For the text-containing cell, return its midpoint in (X, Y) coordinate format. 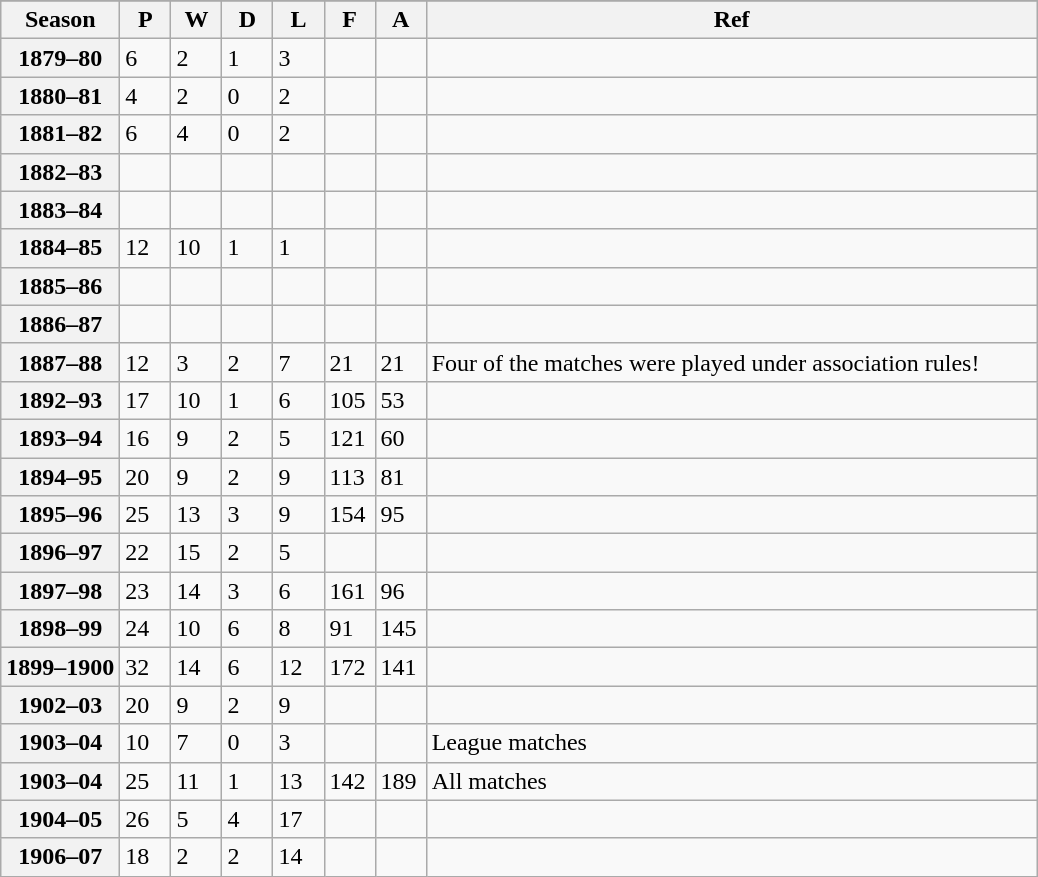
L (298, 20)
24 (146, 629)
189 (400, 781)
15 (196, 553)
60 (400, 438)
23 (146, 591)
1899–1900 (60, 667)
1906–07 (60, 857)
1898–99 (60, 629)
1887–88 (60, 362)
1879–80 (60, 58)
1902–03 (60, 705)
1896–97 (60, 553)
Ref (732, 20)
1883–84 (60, 210)
141 (400, 667)
53 (400, 400)
1881–82 (60, 134)
1894–95 (60, 477)
154 (350, 515)
113 (350, 477)
W (196, 20)
Season (60, 20)
161 (350, 591)
18 (146, 857)
145 (400, 629)
32 (146, 667)
1892–93 (60, 400)
22 (146, 553)
1895–96 (60, 515)
League matches (732, 743)
All matches (732, 781)
1884–85 (60, 248)
F (350, 20)
81 (400, 477)
1904–05 (60, 819)
A (400, 20)
Four of the matches were played under association rules! (732, 362)
172 (350, 667)
1882–83 (60, 172)
121 (350, 438)
8 (298, 629)
105 (350, 400)
1897–98 (60, 591)
1880–81 (60, 96)
11 (196, 781)
1885–86 (60, 286)
1893–94 (60, 438)
D (248, 20)
16 (146, 438)
142 (350, 781)
96 (400, 591)
95 (400, 515)
91 (350, 629)
26 (146, 819)
P (146, 20)
1886–87 (60, 324)
